Capture the cell that displays the provided text and extract its (X, Y) central coordinate. 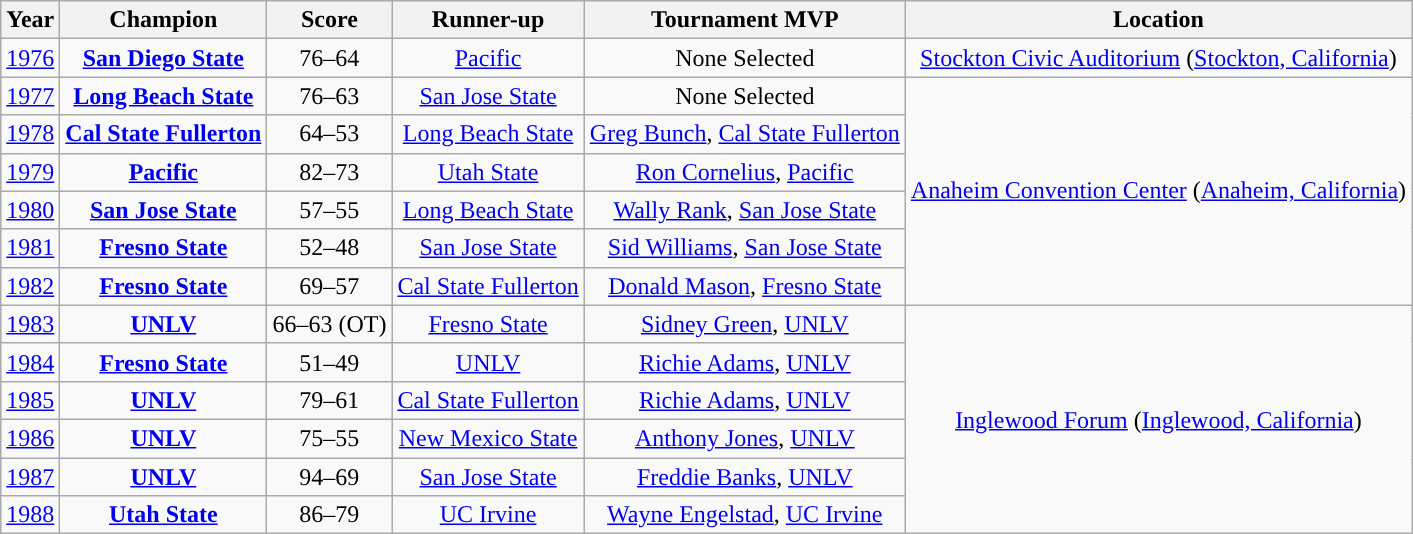
Score (330, 20)
69–57 (330, 286)
57–55 (330, 210)
Year (30, 20)
Runner-up (488, 20)
Anthony Jones, UNLV (744, 438)
1988 (30, 515)
Anaheim Convention Center (Anaheim, California) (1158, 191)
1985 (30, 400)
1978 (30, 134)
52–48 (330, 248)
Wally Rank, San Jose State (744, 210)
Stockton Civic Auditorium (Stockton, California) (1158, 58)
1980 (30, 210)
75–55 (330, 438)
Ron Cornelius, Pacific (744, 172)
1983 (30, 324)
New Mexico State (488, 438)
Inglewood Forum (Inglewood, California) (1158, 419)
1984 (30, 362)
Sid Williams, San Jose State (744, 248)
Donald Mason, Fresno State (744, 286)
51–49 (330, 362)
1982 (30, 286)
San Diego State (164, 58)
76–63 (330, 96)
82–73 (330, 172)
66–63 (OT) (330, 324)
1979 (30, 172)
Tournament MVP (744, 20)
Greg Bunch, Cal State Fullerton (744, 134)
94–69 (330, 477)
Sidney Green, UNLV (744, 324)
1986 (30, 438)
86–79 (330, 515)
Location (1158, 20)
1981 (30, 248)
64–53 (330, 134)
UC Irvine (488, 515)
Wayne Engelstad, UC Irvine (744, 515)
76–64 (330, 58)
1987 (30, 477)
1976 (30, 58)
1977 (30, 96)
79–61 (330, 400)
Champion (164, 20)
Freddie Banks, UNLV (744, 477)
